Pinpoint the cell where the given text exists, returning its (x, y) midpoint coordinate. 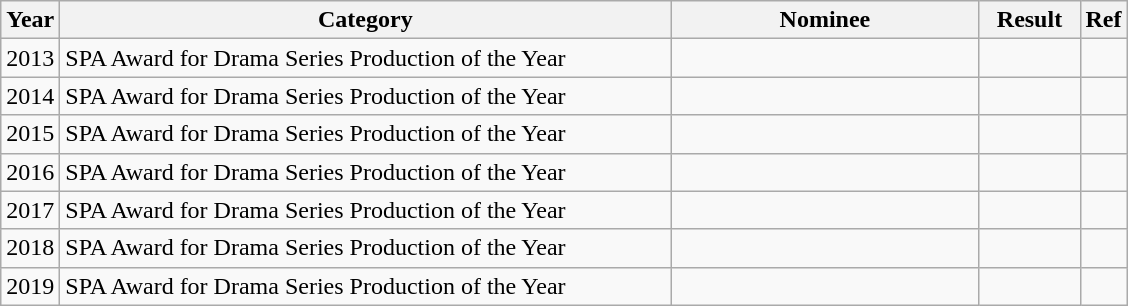
2015 (30, 134)
Category (366, 20)
Year (30, 20)
Ref (1104, 20)
2018 (30, 248)
2013 (30, 58)
Nominee (825, 20)
Result (1030, 20)
2014 (30, 96)
2017 (30, 210)
2016 (30, 172)
2019 (30, 286)
